Extract the [X, Y] coordinate from the center of the cell holding the provided text.  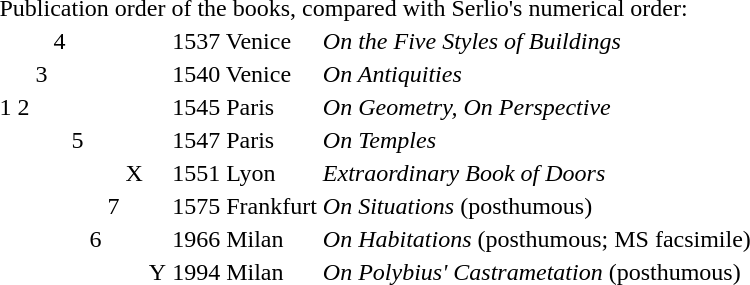
6 [96, 239]
4 [60, 41]
1540 Venice [245, 74]
1575 Frankfurt [245, 206]
7 [114, 206]
1551 Lyon [245, 173]
X [134, 173]
3 [42, 74]
1545 Paris [245, 107]
1537 Venice [245, 41]
2 [24, 107]
1966 Milan [245, 239]
1547 Paris [245, 140]
5 [78, 140]
